Return the (x, y) coordinate for the center point of the cell that contains the specified text.  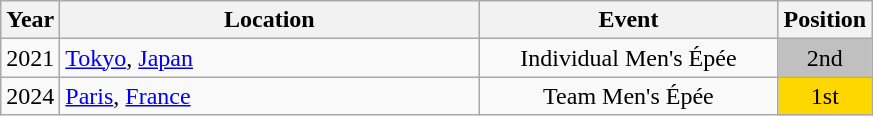
Team Men's Épée (628, 96)
1st (825, 96)
2021 (30, 58)
2024 (30, 96)
Year (30, 20)
Position (825, 20)
Event (628, 20)
Individual Men's Épée (628, 58)
Tokyo, Japan (270, 58)
Location (270, 20)
Paris, France (270, 96)
2nd (825, 58)
